Extract the (x, y) coordinate from the center of the cell holding the provided text.  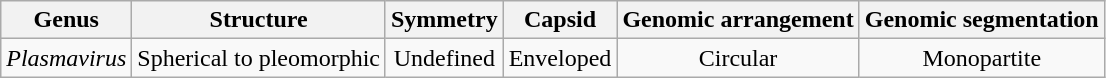
Capsid (560, 20)
Enveloped (560, 58)
Monopartite (982, 58)
Undefined (444, 58)
Circular (738, 58)
Spherical to pleomorphic (259, 58)
Genomic segmentation (982, 20)
Genus (66, 20)
Plasmavirus (66, 58)
Symmetry (444, 20)
Genomic arrangement (738, 20)
Structure (259, 20)
